Locate the cell with the specified text and output its (x, y) center coordinate. 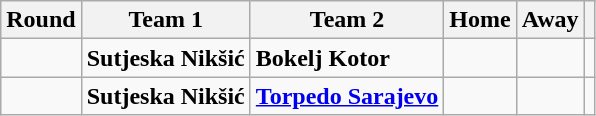
Round (41, 20)
Torpedo Sarajevo (347, 96)
Bokelj Kotor (347, 58)
Team 2 (347, 20)
Home (480, 20)
Away (550, 20)
Team 1 (166, 20)
